Detect which cell encompasses the target text, then output its [X, Y] center coordinate. 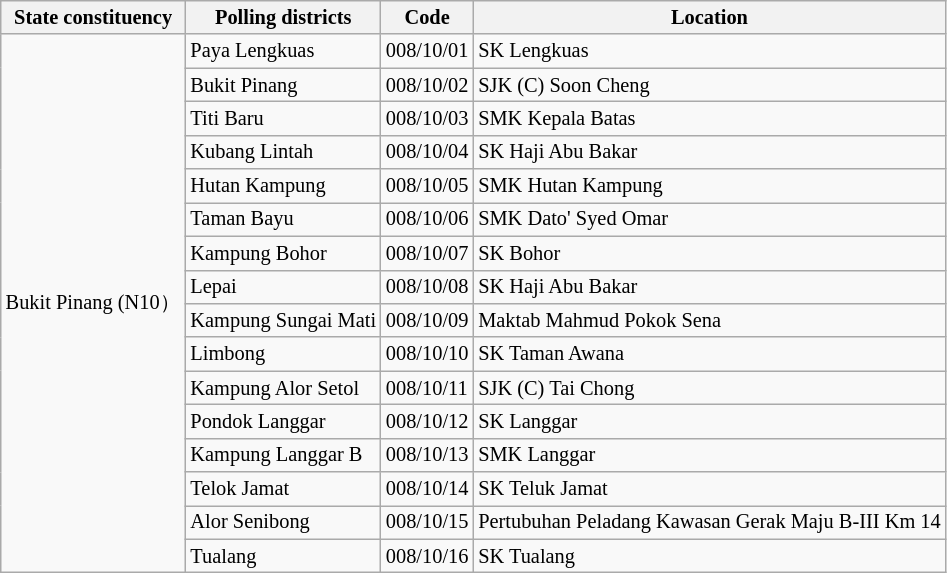
Limbong [282, 354]
008/10/01 [427, 51]
008/10/08 [427, 287]
008/10/13 [427, 455]
008/10/02 [427, 85]
SK Lengkuas [709, 51]
Kampung Bohor [282, 253]
Pertubuhan Peladang Kawasan Gerak Maju B-III Km 14 [709, 522]
State constituency [94, 17]
008/10/11 [427, 388]
Kampung Alor Setol [282, 388]
SK Tualang [709, 556]
SK Bohor [709, 253]
Kampung Langgar B [282, 455]
008/10/15 [427, 522]
008/10/12 [427, 421]
Lepai [282, 287]
Kampung Sungai Mati [282, 320]
Alor Senibong [282, 522]
Code [427, 17]
Polling districts [282, 17]
Hutan Kampung [282, 186]
008/10/09 [427, 320]
Maktab Mahmud Pokok Sena [709, 320]
Titi Baru [282, 118]
008/10/05 [427, 186]
Location [709, 17]
Kubang Lintah [282, 152]
SJK (C) Soon Cheng [709, 85]
Telok Jamat [282, 489]
Bukit Pinang (N10） [94, 303]
Tualang [282, 556]
Paya Lengkuas [282, 51]
SK Langgar [709, 421]
008/10/07 [427, 253]
SK Taman Awana [709, 354]
SMK Dato' Syed Omar [709, 219]
Taman Bayu [282, 219]
SMK Langgar [709, 455]
008/10/03 [427, 118]
008/10/10 [427, 354]
008/10/14 [427, 489]
Pondok Langgar [282, 421]
008/10/16 [427, 556]
008/10/06 [427, 219]
008/10/04 [427, 152]
SMK Hutan Kampung [709, 186]
SMK Kepala Batas [709, 118]
Bukit Pinang [282, 85]
SK Teluk Jamat [709, 489]
SJK (C) Tai Chong [709, 388]
